Return the [X, Y] coordinate for the center point of the cell that contains the specified text.  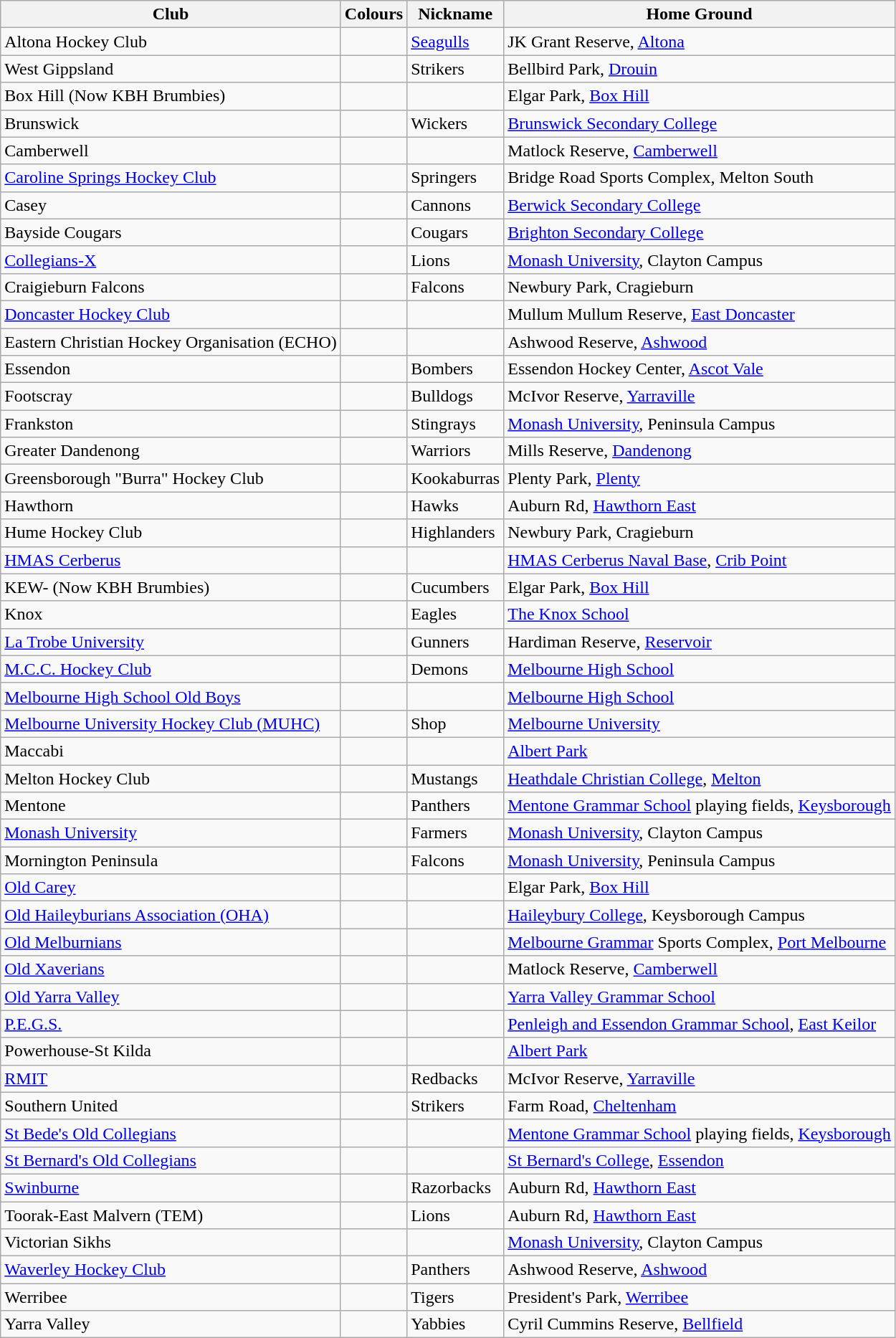
Hawthorn [171, 506]
Springers [456, 178]
St Bede's Old Collegians [171, 1133]
Old Xaverians [171, 969]
Nickname [456, 14]
Stingrays [456, 424]
Demons [456, 669]
Yarra Valley [171, 1324]
Swinburne [171, 1187]
Hardiman Reserve, Reservoir [700, 642]
Old Melburnians [171, 942]
Gunners [456, 642]
JK Grant Reserve, Altona [700, 42]
The Knox School [700, 615]
Werribee [171, 1297]
Greensborough "Burra" Hockey Club [171, 478]
Cannons [456, 205]
Maccabi [171, 751]
Waverley Hockey Club [171, 1270]
P.E.G.S. [171, 1024]
Caroline Springs Hockey Club [171, 178]
Essendon Hockey Center, Ascot Vale [700, 369]
Old Carey [171, 888]
Kookaburras [456, 478]
St Bernard's College, Essendon [700, 1160]
Brunswick [171, 123]
La Trobe University [171, 642]
Cougars [456, 232]
Haileybury College, Keysborough Campus [700, 915]
Powerhouse-St Kilda [171, 1051]
Bulldogs [456, 397]
Plenty Park, Plenty [700, 478]
Penleigh and Essendon Grammar School, East Keilor [700, 1024]
Bridge Road Sports Complex, Melton South [700, 178]
Yabbies [456, 1324]
President's Park, Werribee [700, 1297]
Home Ground [700, 14]
Toorak-East Malvern (TEM) [171, 1215]
Melbourne High School Old Boys [171, 696]
Shop [456, 723]
West Gippsland [171, 69]
Mullum Mullum Reserve, East Doncaster [700, 314]
KEW- (Now KBH Brumbies) [171, 587]
Mentone [171, 806]
Mills Reserve, Dandenong [700, 451]
Melbourne Grammar Sports Complex, Port Melbourne [700, 942]
RMIT [171, 1078]
HMAS Cerberus Naval Base, Crib Point [700, 560]
Monash University [171, 833]
Razorbacks [456, 1187]
Yarra Valley Grammar School [700, 997]
Mustangs [456, 778]
Bayside Cougars [171, 232]
Eastern Christian Hockey Organisation (ECHO) [171, 342]
Seagulls [456, 42]
Casey [171, 205]
Greater Dandenong [171, 451]
Brighton Secondary College [700, 232]
Bellbird Park, Drouin [700, 69]
Cucumbers [456, 587]
Mornington Peninsula [171, 860]
Highlanders [456, 533]
Old Haileyburians Association (OHA) [171, 915]
Frankston [171, 424]
Craigieburn Falcons [171, 287]
Box Hill (Now KBH Brumbies) [171, 96]
Altona Hockey Club [171, 42]
Hawks [456, 506]
Knox [171, 615]
Victorian Sikhs [171, 1243]
Heathdale Christian College, Melton [700, 778]
Collegians-X [171, 260]
Berwick Secondary College [700, 205]
Colours [373, 14]
Bombers [456, 369]
Melton Hockey Club [171, 778]
Melbourne University Hockey Club (MUHC) [171, 723]
Farmers [456, 833]
Brunswick Secondary College [700, 123]
Tigers [456, 1297]
Cyril Cummins Reserve, Bellfield [700, 1324]
Eagles [456, 615]
Essendon [171, 369]
Warriors [456, 451]
Camberwell [171, 151]
Footscray [171, 397]
Hume Hockey Club [171, 533]
Redbacks [456, 1078]
Melbourne University [700, 723]
Farm Road, Cheltenham [700, 1106]
Southern United [171, 1106]
Wickers [456, 123]
HMAS Cerberus [171, 560]
Old Yarra Valley [171, 997]
Doncaster Hockey Club [171, 314]
Club [171, 14]
M.C.C. Hockey Club [171, 669]
St Bernard's Old Collegians [171, 1160]
